For the text-containing cell, return its midpoint in (x, y) coordinate format. 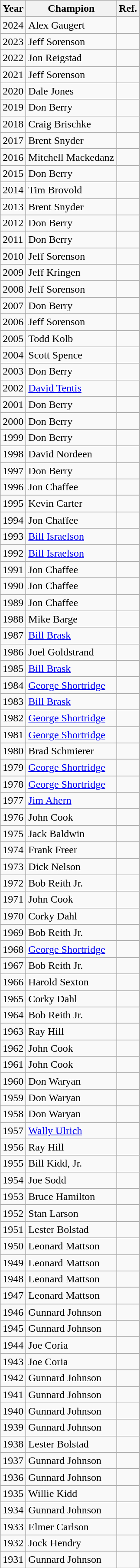
Jon Reigstad (71, 58)
2015 (13, 173)
Year (13, 9)
2013 (13, 207)
Willie Kidd (71, 1493)
1945 (13, 1329)
1935 (13, 1493)
1940 (13, 1411)
1960 (13, 1081)
Joel Goldstrand (71, 652)
1936 (13, 1477)
Champion (71, 9)
Dale Jones (71, 91)
2020 (13, 91)
1938 (13, 1444)
2003 (13, 372)
2014 (13, 190)
1933 (13, 1526)
1943 (13, 1362)
2021 (13, 75)
1948 (13, 1279)
Scott Spence (71, 355)
Todd Kolb (71, 339)
1975 (13, 834)
Bill Kidd, Jr. (71, 1164)
Brad Schmierer (71, 751)
Bruce Hamilton (71, 1196)
Dick Nelson (71, 867)
1977 (13, 801)
Wally Ulrich (71, 1131)
1973 (13, 867)
1998 (13, 454)
1993 (13, 537)
1999 (13, 437)
1965 (13, 998)
Jim Ahern (71, 801)
Mitchell Mackedanz (71, 157)
Jack Baldwin (71, 834)
Alex Gaugert (71, 25)
1931 (13, 1560)
1996 (13, 487)
1956 (13, 1147)
Jeff Kringen (71, 273)
1952 (13, 1213)
1970 (13, 916)
1982 (13, 718)
1995 (13, 504)
2000 (13, 421)
David Tentis (71, 388)
2019 (13, 108)
1959 (13, 1098)
1980 (13, 751)
Joe Sodd (71, 1180)
1939 (13, 1428)
1983 (13, 701)
1941 (13, 1395)
1988 (13, 619)
Mike Barge (71, 619)
1992 (13, 553)
1981 (13, 735)
David Nordeen (71, 454)
1991 (13, 570)
1947 (13, 1296)
1937 (13, 1460)
1942 (13, 1378)
1961 (13, 1065)
1957 (13, 1131)
2007 (13, 306)
1966 (13, 982)
1972 (13, 883)
1989 (13, 603)
2024 (13, 25)
1985 (13, 668)
Jock Hendry (71, 1543)
Kevin Carter (71, 504)
Ref. (128, 9)
1934 (13, 1510)
2002 (13, 388)
2018 (13, 124)
2022 (13, 58)
1978 (13, 784)
1932 (13, 1543)
1979 (13, 768)
1976 (13, 817)
1954 (13, 1180)
2004 (13, 355)
1949 (13, 1263)
Craig Brischke (71, 124)
1984 (13, 685)
2023 (13, 42)
1964 (13, 1015)
1974 (13, 850)
2010 (13, 256)
2012 (13, 223)
1971 (13, 900)
1944 (13, 1345)
1963 (13, 1032)
1951 (13, 1229)
Elmer Carlson (71, 1526)
2017 (13, 140)
1987 (13, 636)
2006 (13, 322)
2005 (13, 339)
1962 (13, 1048)
1986 (13, 652)
1950 (13, 1246)
2008 (13, 289)
1953 (13, 1196)
1967 (13, 965)
Stan Larson (71, 1213)
1968 (13, 949)
Frank Freer (71, 850)
1955 (13, 1164)
1958 (13, 1114)
1969 (13, 932)
2016 (13, 157)
1946 (13, 1312)
2011 (13, 240)
Tim Brovold (71, 190)
Harold Sexton (71, 982)
2001 (13, 404)
1997 (13, 470)
1990 (13, 586)
1994 (13, 520)
2009 (13, 273)
